Output the (x, y) coordinate of the center of the cell containing the given text.  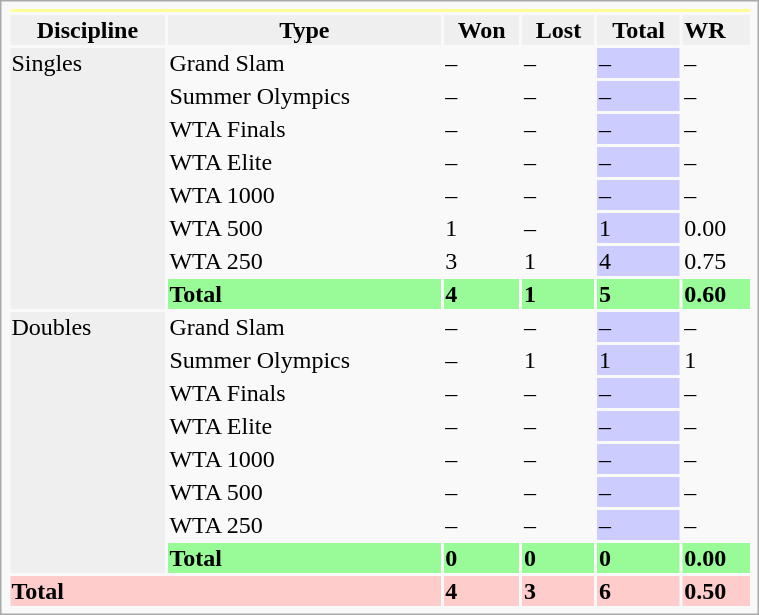
5 (638, 294)
Singles (88, 178)
Discipline (88, 30)
6 (638, 591)
Lost (559, 30)
Won (482, 30)
Doubles (88, 442)
WR (716, 30)
0.60 (716, 294)
0.50 (716, 591)
0.75 (716, 261)
Type (304, 30)
